Pinpoint the cell where the given text exists, returning its (x, y) midpoint coordinate. 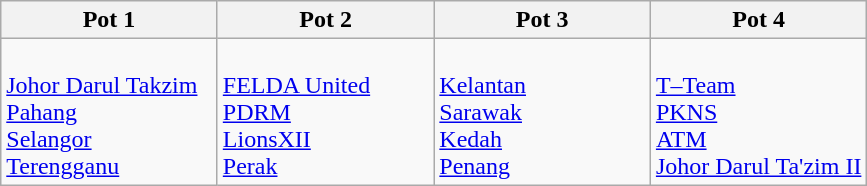
Pot 2 (326, 20)
FELDA United PDRM LionsXII Perak (326, 112)
Pot 4 (758, 20)
Pot 3 (542, 20)
T–Team PKNS ATM Johor Darul Ta'zim II (758, 112)
Pot 1 (110, 20)
Kelantan Sarawak Kedah Penang (542, 112)
Johor Darul Takzim Pahang Selangor Terengganu (110, 112)
